Extract the [X, Y] coordinate from the center of the cell holding the provided text.  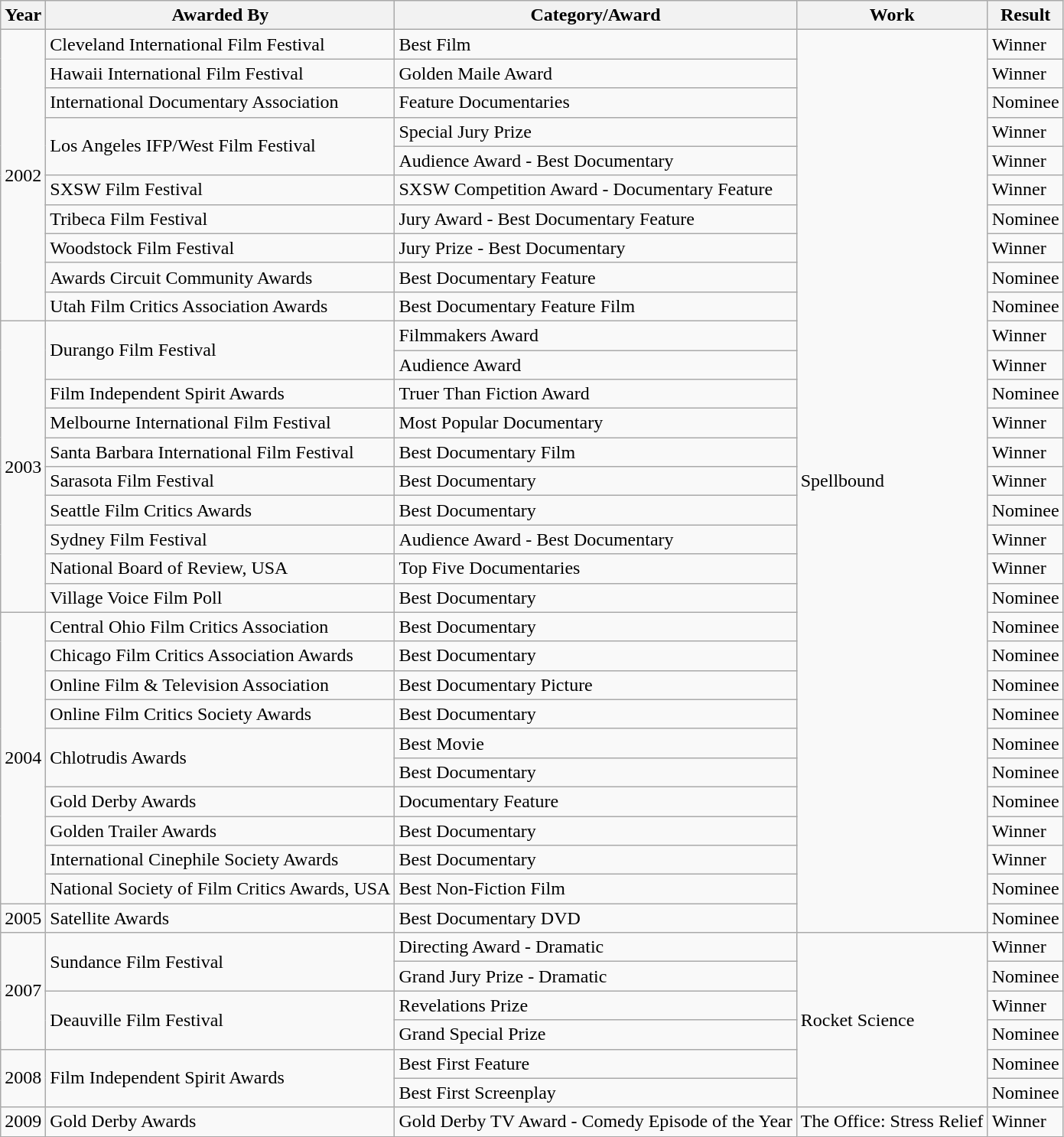
2004 [23, 757]
2009 [23, 1122]
Grand Jury Prize - Dramatic [595, 976]
Filmmakers Award [595, 335]
Online Film & Television Association [220, 685]
Jury Prize - Best Documentary [595, 248]
Golden Trailer Awards [220, 830]
Best First Screenplay [595, 1093]
Feature Documentaries [595, 103]
Grand Special Prize [595, 1034]
International Documentary Association [220, 103]
Rocket Science [892, 1020]
Directing Award - Dramatic [595, 947]
Utah Film Critics Association Awards [220, 306]
Chicago Film Critics Association Awards [220, 656]
Best Non-Fiction Film [595, 889]
Gold Derby TV Award - Comedy Episode of the Year [595, 1122]
Tribeca Film Festival [220, 219]
Special Jury Prize [595, 132]
Best Movie [595, 743]
Village Voice Film Poll [220, 598]
Best Documentary Feature Film [595, 306]
Best First Feature [595, 1064]
2008 [23, 1078]
Jury Award - Best Documentary Feature [595, 219]
Seattle Film Critics Awards [220, 510]
The Office: Stress Relief [892, 1122]
Best Documentary DVD [595, 918]
Deauville Film Festival [220, 1020]
Awards Circuit Community Awards [220, 277]
Work [892, 15]
2002 [23, 176]
Revelations Prize [595, 1005]
2003 [23, 467]
Spellbound [892, 481]
Documentary Feature [595, 801]
Result [1025, 15]
Most Popular Documentary [595, 423]
International Cinephile Society Awards [220, 860]
Category/Award [595, 15]
SXSW Film Festival [220, 190]
National Board of Review, USA [220, 568]
Sarasota Film Festival [220, 481]
Audience Award [595, 365]
2007 [23, 991]
Best Film [595, 44]
Central Ohio Film Critics Association [220, 627]
Chlotrudis Awards [220, 757]
Best Documentary Film [595, 452]
Sydney Film Festival [220, 539]
Cleveland International Film Festival [220, 44]
Sundance Film Festival [220, 962]
Top Five Documentaries [595, 568]
Awarded By [220, 15]
Year [23, 15]
Los Angeles IFP/West Film Festival [220, 146]
Hawaii International Film Festival [220, 73]
Best Documentary Picture [595, 685]
Santa Barbara International Film Festival [220, 452]
Woodstock Film Festival [220, 248]
Durango Film Festival [220, 350]
SXSW Competition Award - Documentary Feature [595, 190]
National Society of Film Critics Awards, USA [220, 889]
Melbourne International Film Festival [220, 423]
Online Film Critics Society Awards [220, 714]
Truer Than Fiction Award [595, 394]
Satellite Awards [220, 918]
Golden Maile Award [595, 73]
Best Documentary Feature [595, 277]
2005 [23, 918]
